Output the [x, y] coordinate of the center of the cell containing the given text.  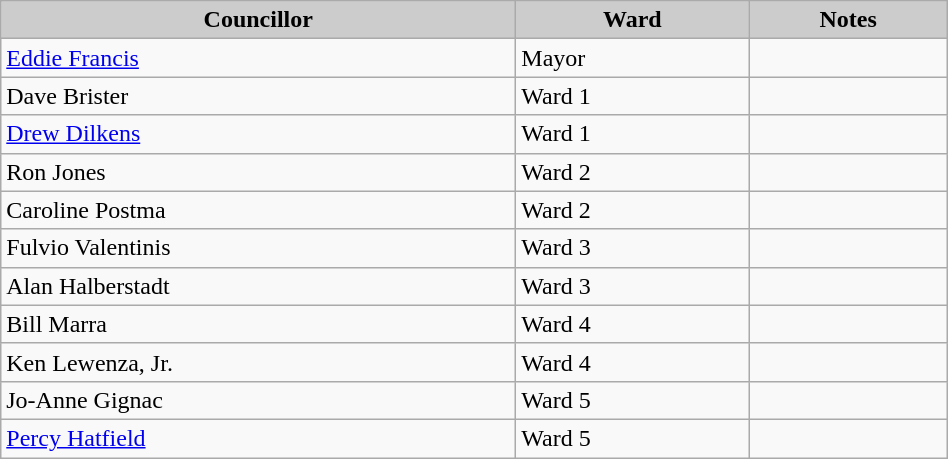
Jo-Anne Gignac [258, 400]
Caroline Postma [258, 210]
Councillor [258, 20]
Percy Hatfield [258, 438]
Eddie Francis [258, 58]
Alan Halberstadt [258, 286]
Mayor [632, 58]
Ken Lewenza, Jr. [258, 362]
Fulvio Valentinis [258, 248]
Bill Marra [258, 324]
Notes [848, 20]
Ward [632, 20]
Dave Brister [258, 96]
Ron Jones [258, 172]
Drew Dilkens [258, 134]
